Find where the given text appears and provide that cell's center as [x, y] coordinate. 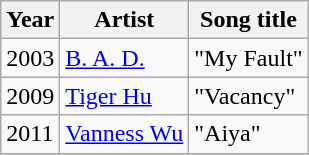
Tiger Hu [124, 96]
Year [30, 20]
Vanness Wu [124, 134]
2003 [30, 58]
2011 [30, 134]
"Vacancy" [248, 96]
Artist [124, 20]
"My Fault" [248, 58]
B. A. D. [124, 58]
"Aiya" [248, 134]
Song title [248, 20]
2009 [30, 96]
